Scan for the cell matching the given text and deliver its [x, y] coordinate at center. 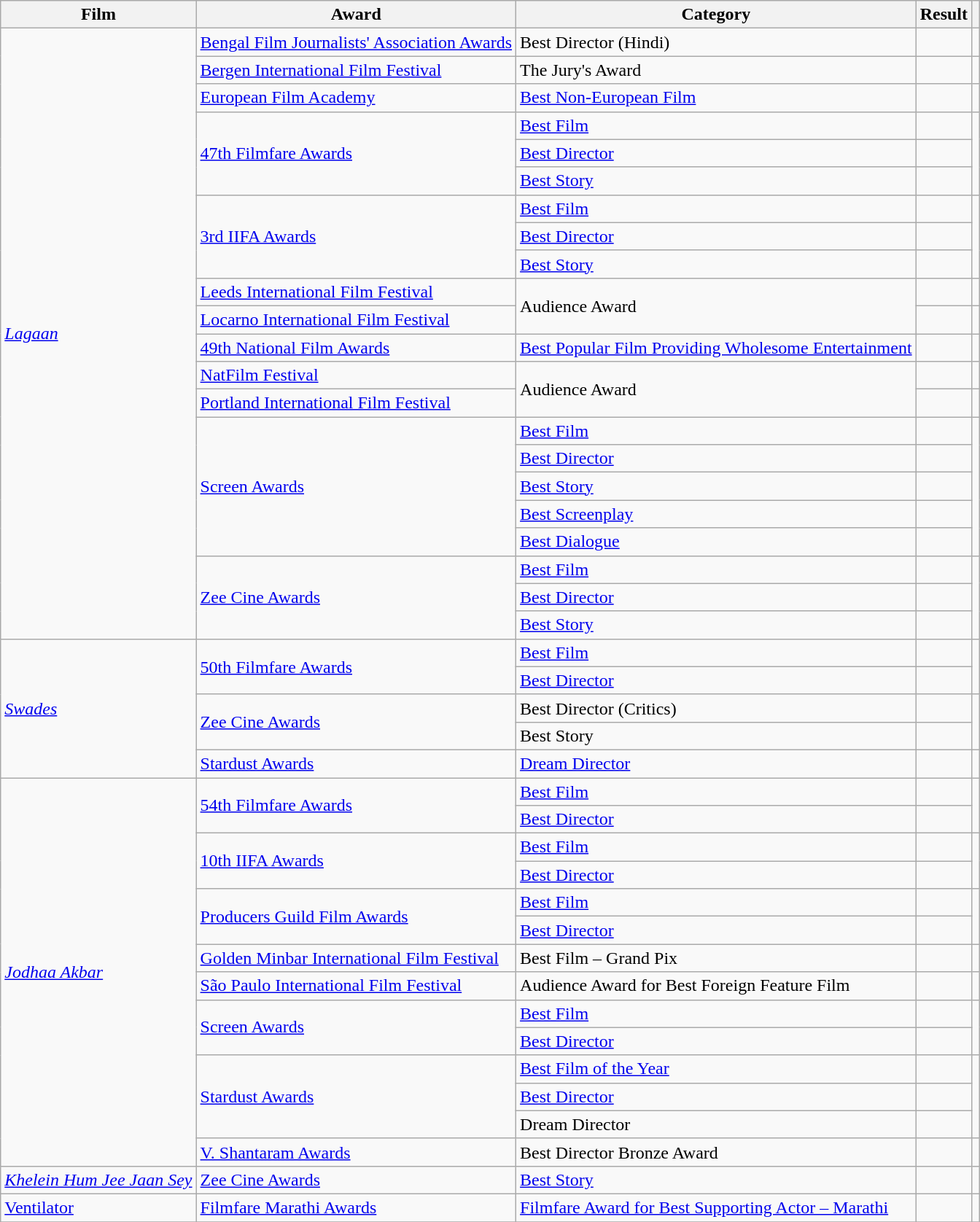
Lagaan [98, 334]
European Film Academy [356, 98]
Leeds International Film Festival [356, 292]
Best Director (Hindi) [716, 42]
The Jury's Award [716, 70]
Portland International Film Festival [356, 403]
49th National Film Awards [356, 348]
50th Filmfare Awards [356, 666]
Jodhaa Akbar [98, 971]
Golden Minbar International Film Festival [356, 958]
Ventilator [98, 1207]
Best Screenplay [716, 514]
Best Dialogue [716, 542]
NatFilm Festival [356, 375]
Best Director Bronze Award [716, 1152]
54th Filmfare Awards [356, 805]
Producers Guild Film Awards [356, 916]
V. Shantaram Awards [356, 1152]
Best Non-European Film [716, 98]
10th IIFA Awards [356, 861]
São Paulo International Film Festival [356, 986]
Filmfare Award for Best Supporting Actor – Marathi [716, 1207]
Khelein Hum Jee Jaan Sey [98, 1180]
47th Filmfare Awards [356, 153]
Locarno International Film Festival [356, 319]
Film [98, 15]
Best Film – Grand Pix [716, 958]
Category [716, 15]
Bergen International Film Festival [356, 70]
Award [356, 15]
Bengal Film Journalists' Association Awards [356, 42]
Result [944, 15]
Best Film of the Year [716, 1069]
Best Director (Critics) [716, 708]
3rd IIFA Awards [356, 236]
Best Popular Film Providing Wholesome Entertainment [716, 348]
Filmfare Marathi Awards [356, 1207]
Swades [98, 708]
Audience Award for Best Foreign Feature Film [716, 986]
